Extract the [X, Y] coordinate from the center of the cell holding the provided text.  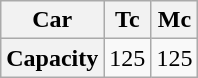
Car [52, 20]
Mc [174, 20]
Capacity [52, 58]
Tc [128, 20]
